Provide the (X, Y) coordinate of the cell's center where the given text is located.  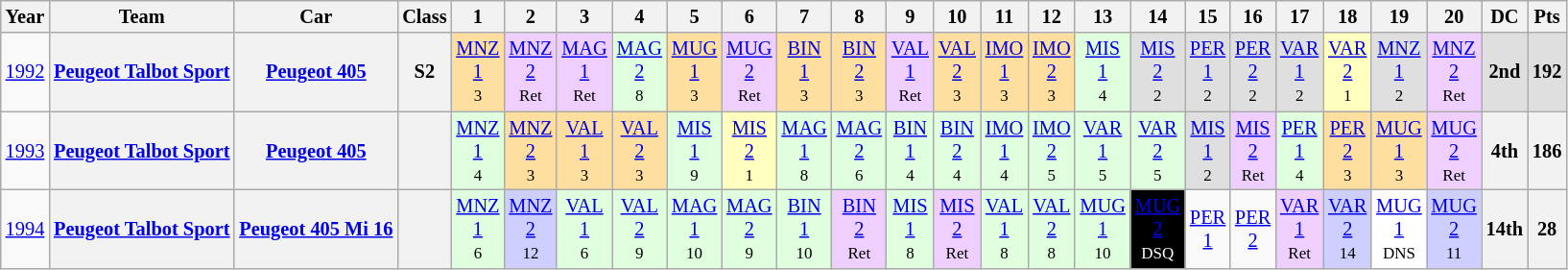
20 (1455, 16)
BIN110 (804, 229)
MAG18 (804, 151)
MAG26 (860, 151)
MIS12 (1207, 151)
1 (478, 16)
4th (1505, 151)
VAR15 (1102, 151)
1992 (25, 72)
S2 (424, 72)
PER2 (1253, 229)
15 (1207, 16)
MAG28 (639, 72)
MIS18 (910, 229)
VAL18 (1004, 229)
Car (316, 16)
VAR25 (1157, 151)
6 (748, 16)
MUG1DNS (1399, 229)
PER1 (1207, 229)
IMO25 (1052, 151)
Peugeot 405 Mi 16 (316, 229)
MNZ13 (478, 72)
28 (1547, 229)
BIN14 (910, 151)
5 (695, 16)
BIN23 (860, 72)
PER22 (1253, 72)
MIS19 (695, 151)
VAR12 (1299, 72)
BIN24 (958, 151)
VAL29 (639, 229)
BIN13 (804, 72)
14th (1505, 229)
IMO23 (1052, 72)
MUG110 (1102, 229)
18 (1347, 16)
IMO14 (1004, 151)
VAR214 (1347, 229)
BIN2Ret (860, 229)
7 (804, 16)
MNZ14 (478, 151)
4 (639, 16)
IMO13 (1004, 72)
8 (860, 16)
Team (142, 16)
MAG1Ret (583, 72)
Pts (1547, 16)
MUG211 (1455, 229)
Class (424, 16)
PER14 (1299, 151)
2nd (1505, 72)
12 (1052, 16)
1994 (25, 229)
192 (1547, 72)
MNZ12 (1399, 72)
MIS22 (1157, 72)
16 (1253, 16)
3 (583, 16)
10 (958, 16)
2 (530, 16)
MIS21 (748, 151)
VAL1Ret (910, 72)
14 (1157, 16)
MNZ212 (530, 229)
19 (1399, 16)
PER12 (1207, 72)
Year (25, 16)
DC (1505, 16)
VAL28 (1052, 229)
17 (1299, 16)
MAG29 (748, 229)
MUG2DSQ (1157, 229)
186 (1547, 151)
11 (1004, 16)
13 (1102, 16)
MNZ16 (478, 229)
VAR21 (1347, 72)
VAL13 (583, 151)
MNZ23 (530, 151)
MAG110 (695, 229)
PER23 (1347, 151)
MIS14 (1102, 72)
1993 (25, 151)
9 (910, 16)
VAL16 (583, 229)
VAR1Ret (1299, 229)
